Locate the cell with the specified text and output its [X, Y] center coordinate. 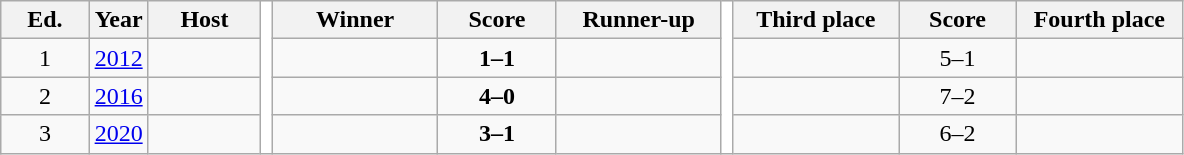
6–2 [957, 134]
Winner [354, 20]
2016 [118, 96]
1–1 [497, 58]
Runner-up [638, 20]
2012 [118, 58]
Third place [816, 20]
5–1 [957, 58]
1 [45, 58]
7–2 [957, 96]
2020 [118, 134]
Host [204, 20]
Fourth place [1100, 20]
2 [45, 96]
4–0 [497, 96]
Ed. [45, 20]
Year [118, 20]
3 [45, 134]
3–1 [497, 134]
